Locate the cell with the specified text and output its [X, Y] center coordinate. 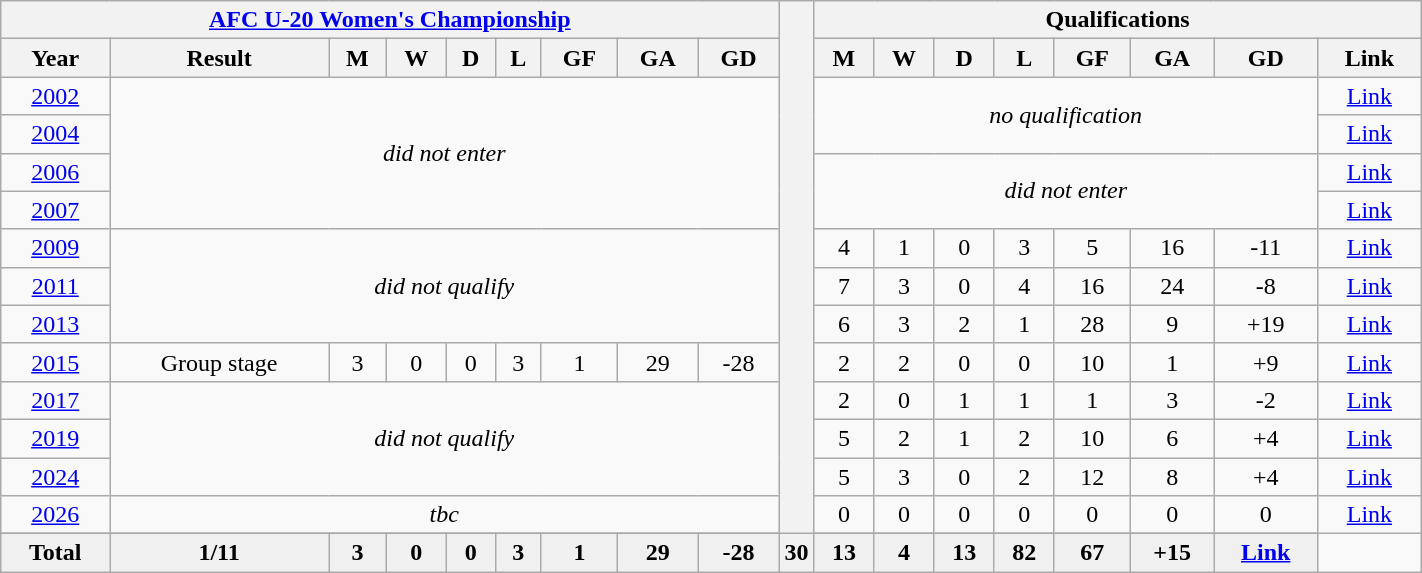
2009 [56, 248]
82 [1024, 553]
2004 [56, 134]
2026 [56, 515]
2006 [56, 172]
2019 [56, 438]
24 [1172, 286]
+9 [1266, 362]
Total [56, 553]
-11 [1266, 248]
12 [1092, 477]
AFC U-20 Women's Championship [390, 20]
2007 [56, 210]
Qualifications [1118, 20]
7 [844, 286]
2024 [56, 477]
Year [56, 58]
2015 [56, 362]
28 [1092, 324]
2017 [56, 400]
-2 [1266, 400]
Group stage [220, 362]
no qualification [1066, 115]
2002 [56, 96]
+19 [1266, 324]
+15 [1172, 553]
Result [220, 58]
-8 [1266, 286]
30 [796, 553]
8 [1172, 477]
1/11 [220, 553]
2011 [56, 286]
9 [1172, 324]
2013 [56, 324]
67 [1092, 553]
tbc [444, 515]
